Identify which cell holds the provided text, then report its [x, y] central coordinate. 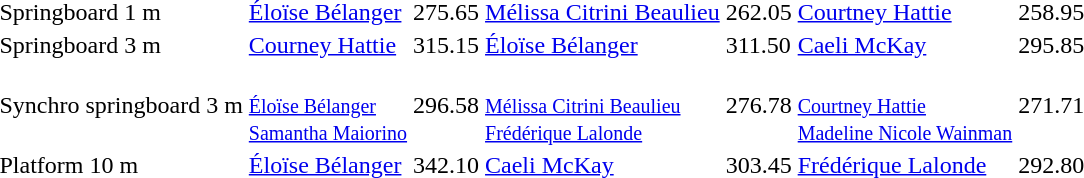
Courtney HattieMadeline Nicole Wainman [905, 105]
Courney Hattie [328, 45]
315.15 [446, 45]
296.58 [446, 105]
276.78 [758, 105]
311.50 [758, 45]
Mélissa Citrini BeaulieuFrédérique Lalonde [603, 105]
Éloïse BélangerSamantha Maiorino [328, 105]
Caeli McKay [905, 45]
Éloïse Bélanger [603, 45]
